Identify which cell holds the provided text, then report its [x, y] central coordinate. 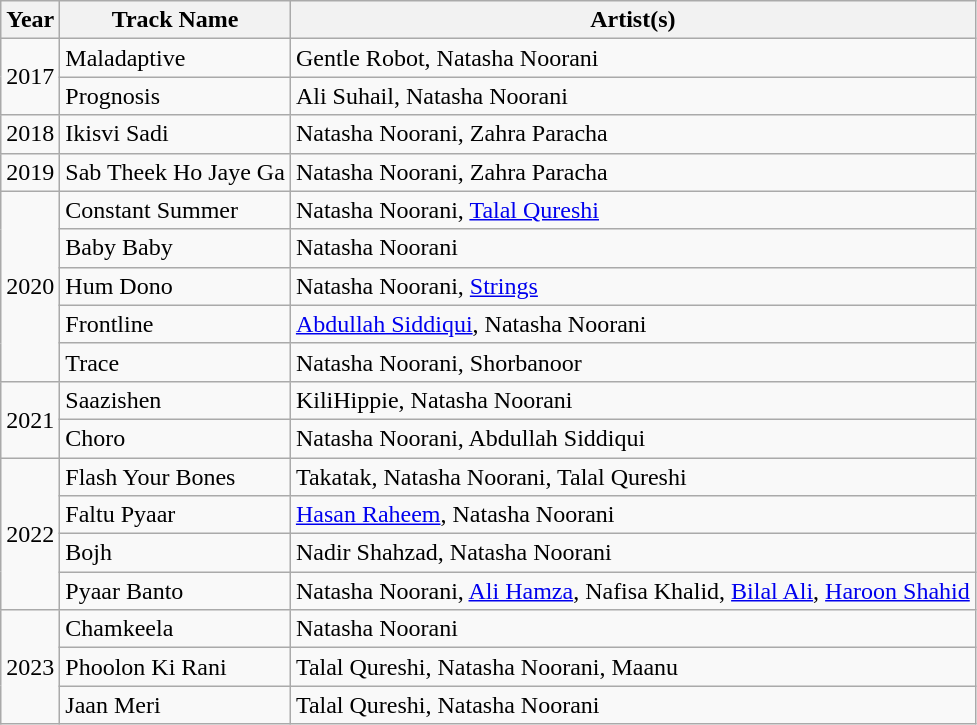
2021 [30, 419]
Track Name [176, 20]
Constant Summer [176, 210]
2023 [30, 667]
Saazishen [176, 400]
Flash Your Bones [176, 477]
2017 [30, 77]
Prognosis [176, 96]
Ikisvi Sadi [176, 134]
Phoolon Ki Rani [176, 667]
2018 [30, 134]
Jaan Meri [176, 705]
Natasha Noorani, Abdullah Siddiqui [632, 438]
2020 [30, 286]
Choro [176, 438]
Hum Dono [176, 286]
Trace [176, 362]
Nadir Shahzad, Natasha Noorani [632, 553]
Hasan Raheem, Natasha Noorani [632, 515]
Natasha Noorani, Ali Hamza, Nafisa Khalid, Bilal Ali, Haroon Shahid [632, 591]
Chamkeela [176, 629]
Ali Suhail, Natasha Noorani [632, 96]
Baby Baby [176, 248]
Faltu Pyaar [176, 515]
Bojh [176, 553]
Maladaptive [176, 58]
Takatak, Natasha Noorani, Talal Qureshi [632, 477]
Talal Qureshi, Natasha Noorani, Maanu [632, 667]
KiliHippie, Natasha Noorani [632, 400]
Year [30, 20]
Frontline [176, 324]
Natasha Noorani, Strings [632, 286]
2022 [30, 534]
Sab Theek Ho Jaye Ga [176, 172]
Gentle Robot, Natasha Noorani [632, 58]
Pyaar Banto [176, 591]
Talal Qureshi, Natasha Noorani [632, 705]
Natasha Noorani, Shorbanoor [632, 362]
2019 [30, 172]
Abdullah Siddiqui, Natasha Noorani [632, 324]
Artist(s) [632, 20]
Natasha Noorani, Talal Qureshi [632, 210]
